Scan for the cell matching the given text and deliver its (X, Y) coordinate at center. 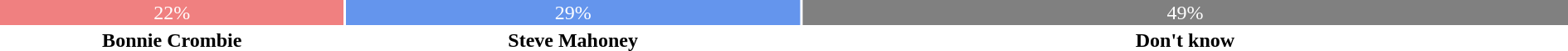
29% (572, 13)
49% (1185, 13)
22% (172, 13)
